Search for the cell housing the specified text and yield its [x, y] center coordinate. 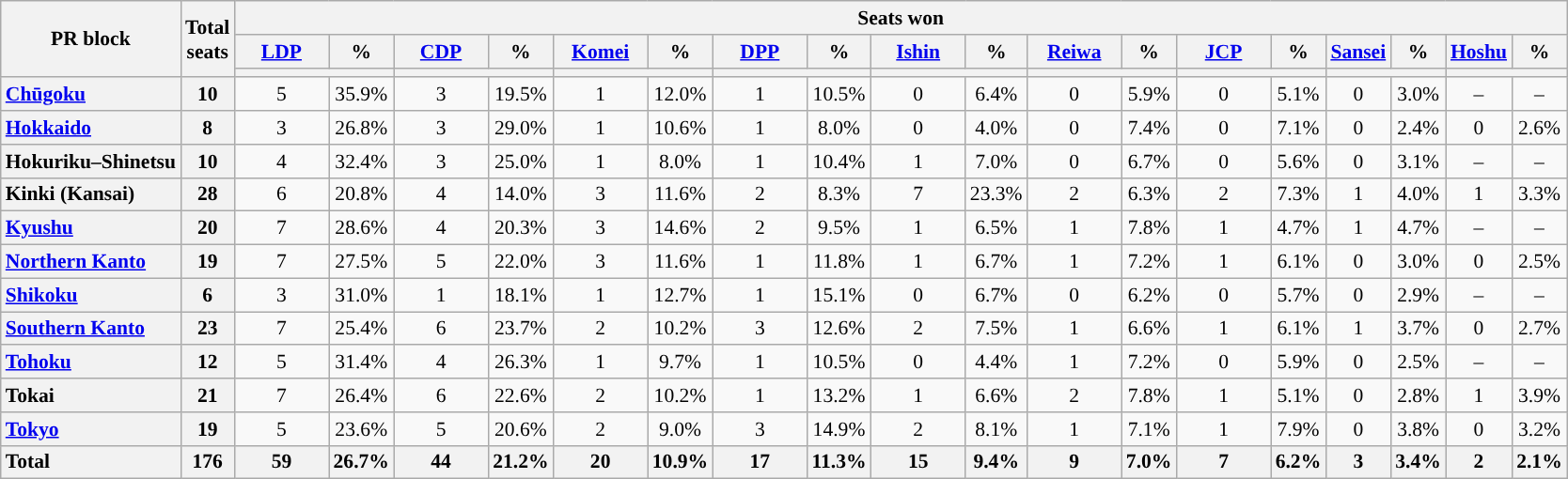
10.9% [681, 462]
14.9% [839, 429]
35.9% [361, 95]
Hoshu [1479, 52]
Tokyo [90, 429]
23.3% [996, 194]
15.1% [839, 295]
29.0% [521, 128]
26.8% [361, 128]
22.6% [521, 395]
18.1% [521, 295]
LDP [281, 52]
3.9% [1540, 395]
8.3% [839, 194]
2.9% [1418, 295]
Seats won [901, 18]
6.5% [996, 228]
27.5% [361, 262]
PR block [90, 39]
10.6% [681, 128]
Tokai [90, 395]
Hokuriku–Shinetsu [90, 162]
JCP [1223, 52]
Komei [601, 52]
9.0% [681, 429]
23 [207, 329]
Southern Kanto [90, 329]
25.4% [361, 329]
9.5% [839, 228]
23.7% [521, 329]
12 [207, 363]
2.8% [1418, 395]
28.6% [361, 228]
Shikoku [90, 295]
3.7% [1418, 329]
14.6% [681, 228]
12.7% [681, 295]
3.2% [1540, 429]
2.4% [1418, 128]
7.9% [1299, 429]
26.7% [361, 462]
7.3% [1299, 194]
Kyushu [90, 228]
14.0% [521, 194]
Reiwa [1074, 52]
19.5% [521, 95]
DPP [760, 52]
Tohoku [90, 363]
4.4% [996, 363]
21 [207, 395]
Total [90, 462]
11.8% [839, 262]
20.3% [521, 228]
8.1% [996, 429]
7.4% [1149, 128]
Totalseats [207, 39]
2.6% [1540, 128]
20.8% [361, 194]
26.4% [361, 395]
10.4% [839, 162]
59 [281, 462]
12.0% [681, 95]
2.7% [1540, 329]
3.8% [1418, 429]
Ishin [918, 52]
32.4% [361, 162]
12.6% [839, 329]
3.3% [1540, 194]
17 [760, 462]
15 [918, 462]
Kinki (Kansai) [90, 194]
Chūgoku [90, 95]
CDP [441, 52]
2.1% [1540, 462]
28 [207, 194]
6.3% [1149, 194]
Hokkaido [90, 128]
13.2% [839, 395]
25.0% [521, 162]
3.1% [1418, 162]
8 [207, 128]
21.2% [521, 462]
3.4% [1418, 462]
176 [207, 462]
11.3% [839, 462]
Sansei [1357, 52]
5.6% [1299, 162]
20.6% [521, 429]
9.7% [681, 363]
9.4% [996, 462]
26.3% [521, 363]
9 [1074, 462]
44 [441, 462]
Northern Kanto [90, 262]
22.0% [521, 262]
6.4% [996, 95]
5.7% [1299, 295]
7.5% [996, 329]
31.4% [361, 363]
23.6% [361, 429]
31.0% [361, 295]
